Identify which cell holds the provided text, then report its (X, Y) central coordinate. 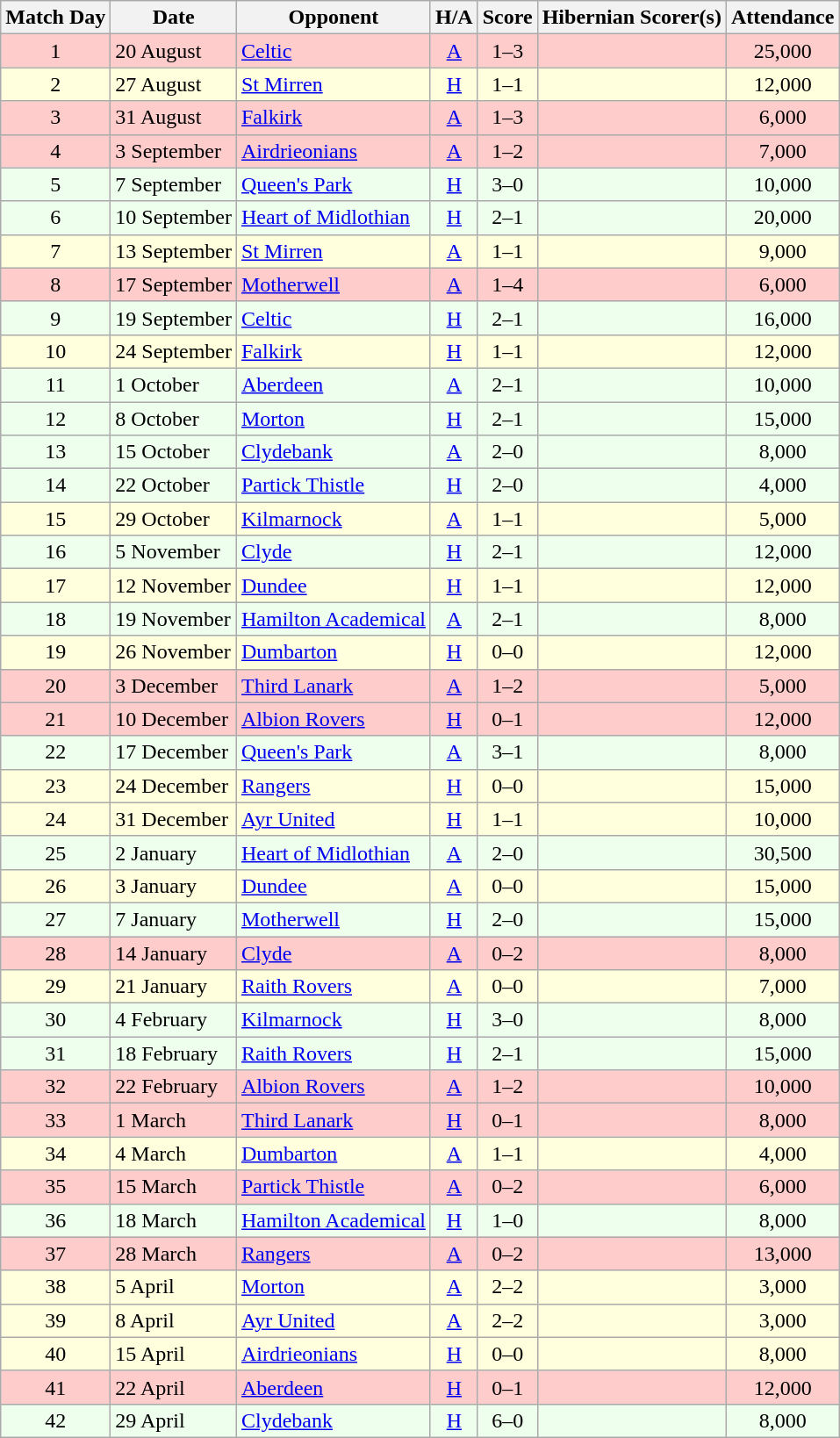
35 (56, 1187)
23 (56, 786)
6–0 (507, 1420)
Date (174, 18)
3 January (174, 886)
41 (56, 1387)
10 (56, 351)
17 December (174, 752)
19 (56, 652)
22 February (174, 1087)
4 February (174, 1020)
18 February (174, 1053)
24 September (174, 351)
5 (56, 184)
15 (56, 519)
15 March (174, 1187)
3 December (174, 686)
Hibernian Scorer(s) (632, 18)
18 March (174, 1220)
36 (56, 1220)
1 October (174, 385)
6 (56, 218)
16 (56, 552)
1 (56, 51)
21 (56, 719)
20 August (174, 51)
29 April (174, 1420)
1–4 (507, 284)
30,500 (782, 852)
26 (56, 886)
37 (56, 1254)
26 November (174, 652)
5 April (174, 1287)
18 (56, 619)
17 (56, 586)
29 October (174, 519)
25 (56, 852)
22 April (174, 1387)
2 January (174, 852)
28 (56, 953)
14 (56, 485)
30 (56, 1020)
34 (56, 1154)
16,000 (782, 318)
12 November (174, 586)
14 January (174, 953)
13 (56, 452)
13 September (174, 251)
27 August (174, 84)
22 October (174, 485)
10 September (174, 218)
5 November (174, 552)
3–1 (507, 752)
8 (56, 284)
8 October (174, 419)
11 (56, 385)
28 March (174, 1254)
Opponent (334, 18)
7 September (174, 184)
17 September (174, 284)
19 November (174, 619)
31 August (174, 118)
1–0 (507, 1220)
1 March (174, 1120)
12 (56, 419)
29 (56, 987)
H/A (454, 18)
25,000 (782, 51)
38 (56, 1287)
24 (56, 819)
9,000 (782, 251)
15 April (174, 1354)
7 January (174, 919)
15 October (174, 452)
31 (56, 1053)
7 (56, 251)
33 (56, 1120)
3 September (174, 151)
22 (56, 752)
31 December (174, 819)
42 (56, 1420)
Score (507, 18)
Match Day (56, 18)
4 (56, 151)
8 April (174, 1320)
3 (56, 118)
39 (56, 1320)
Attendance (782, 18)
21 January (174, 987)
2 (56, 84)
20 (56, 686)
10 December (174, 719)
13,000 (782, 1254)
19 September (174, 318)
20,000 (782, 218)
24 December (174, 786)
27 (56, 919)
4 March (174, 1154)
40 (56, 1354)
32 (56, 1087)
9 (56, 318)
